Determine the [X, Y] coordinate at the center of the cell enclosing the given text.  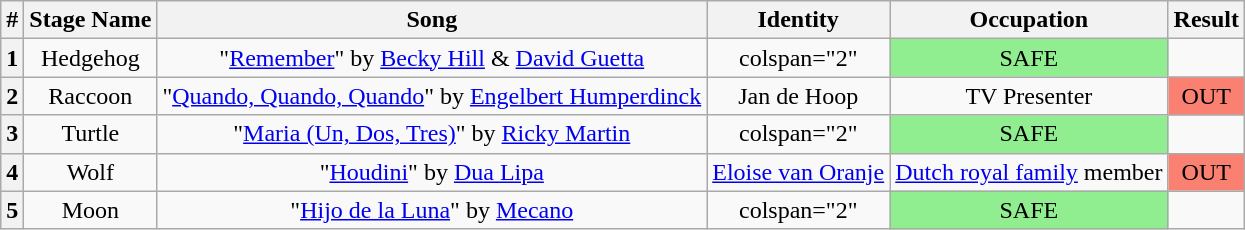
2 [12, 96]
Wolf [90, 172]
"Maria (Un, Dos, Tres)" by Ricky Martin [432, 134]
Stage Name [90, 20]
Identity [798, 20]
1 [12, 58]
4 [12, 172]
"Hijo de la Luna" by Mecano [432, 210]
Turtle [90, 134]
Jan de Hoop [798, 96]
Hedgehog [90, 58]
Eloise van Oranje [798, 172]
5 [12, 210]
Result [1206, 20]
Raccoon [90, 96]
# [12, 20]
Dutch royal family member [1029, 172]
Moon [90, 210]
"Quando, Quando, Quando" by Engelbert Humperdinck [432, 96]
Song [432, 20]
3 [12, 134]
"Houdini" by Dua Lipa [432, 172]
Occupation [1029, 20]
TV Presenter [1029, 96]
"Remember" by Becky Hill & David Guetta [432, 58]
